Capture the cell that displays the provided text and extract its (X, Y) central coordinate. 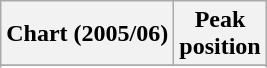
Peak position (220, 34)
Chart (2005/06) (88, 34)
